Return [X, Y] of the center of cell containing provided text 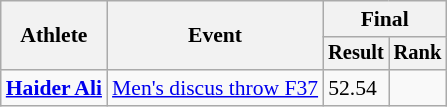
Result [356, 54]
Event [215, 36]
52.54 [356, 88]
Haider Ali [54, 88]
Final [384, 19]
Athlete [54, 36]
Men's discus throw F37 [215, 88]
Rank [418, 54]
